Find where the given text appears and provide that cell's center as (x, y) coordinate. 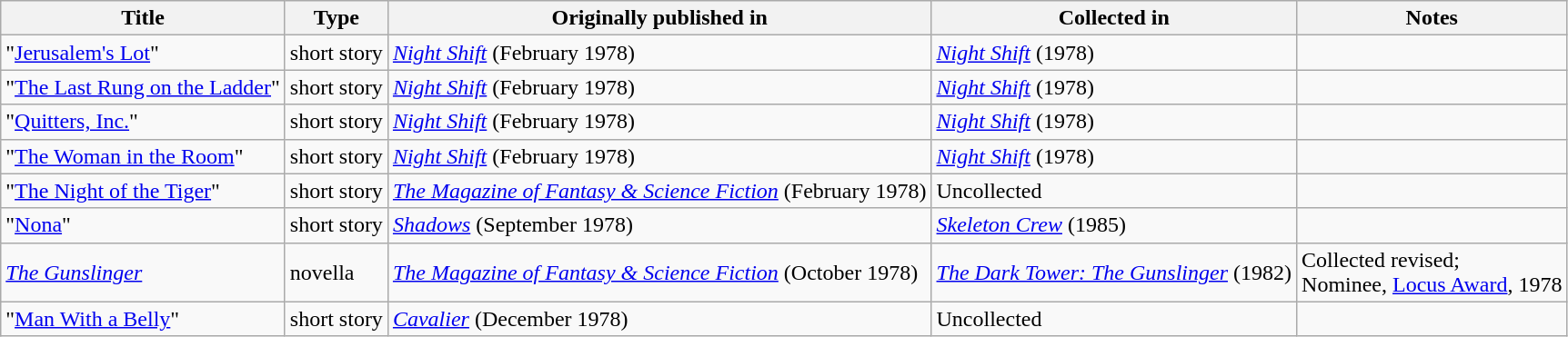
"The Woman in the Room" (144, 156)
"The Last Rung on the Ladder" (144, 87)
Title (144, 18)
Cavalier (December 1978) (659, 319)
The Magazine of Fantasy & Science Fiction (February 1978) (659, 191)
novella (337, 273)
Originally published in (659, 18)
The Gunslinger (144, 273)
Collected in (1114, 18)
Skeleton Crew (1985) (1114, 225)
"Jerusalem's Lot" (144, 53)
"The Night of the Tiger" (144, 191)
Collected revised;Nominee, Locus Award, 1978 (1432, 273)
The Magazine of Fantasy & Science Fiction (October 1978) (659, 273)
"Man With a Belly" (144, 319)
Shadows (September 1978) (659, 225)
Notes (1432, 18)
Type (337, 18)
"Quitters, Inc." (144, 122)
"Nona" (144, 225)
The Dark Tower: The Gunslinger (1982) (1114, 273)
